Detect which cell encompasses the target text, then output its (x, y) center coordinate. 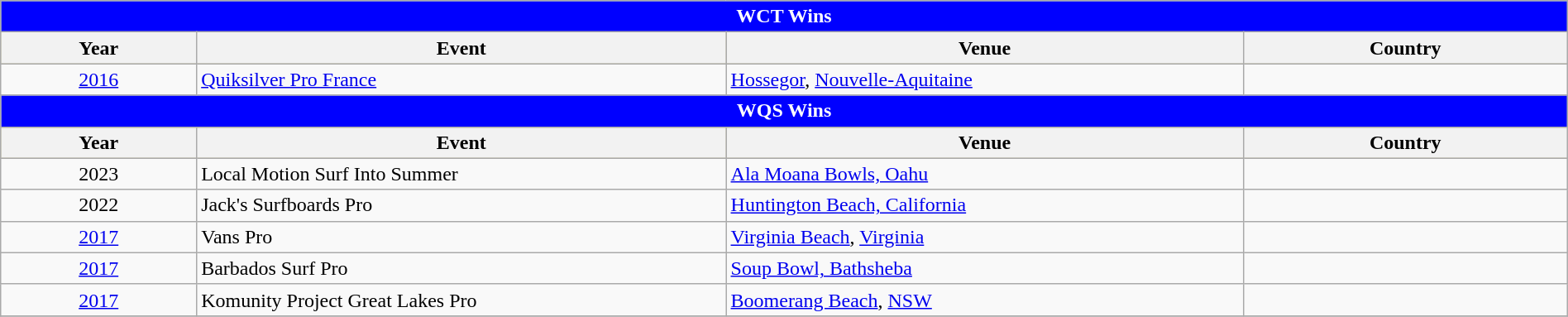
2023 (99, 174)
Barbados Surf Pro (461, 268)
Ala Moana Bowls, Oahu (984, 174)
Vans Pro (461, 237)
Komunity Project Great Lakes Pro (461, 300)
Soup Bowl, Bathsheba (984, 268)
WCT Wins (784, 17)
Jack's Surfboards Pro (461, 205)
Quiksilver Pro France (461, 79)
Boomerang Beach, NSW (984, 300)
Virginia Beach, Virginia (984, 237)
WQS Wins (784, 111)
Local Motion Surf Into Summer (461, 174)
2022 (99, 205)
Hossegor, Nouvelle-Aquitaine (984, 79)
Huntington Beach, California (984, 205)
2016 (99, 79)
